Provide the (X, Y) coordinate of the cell's center where the given text is located.  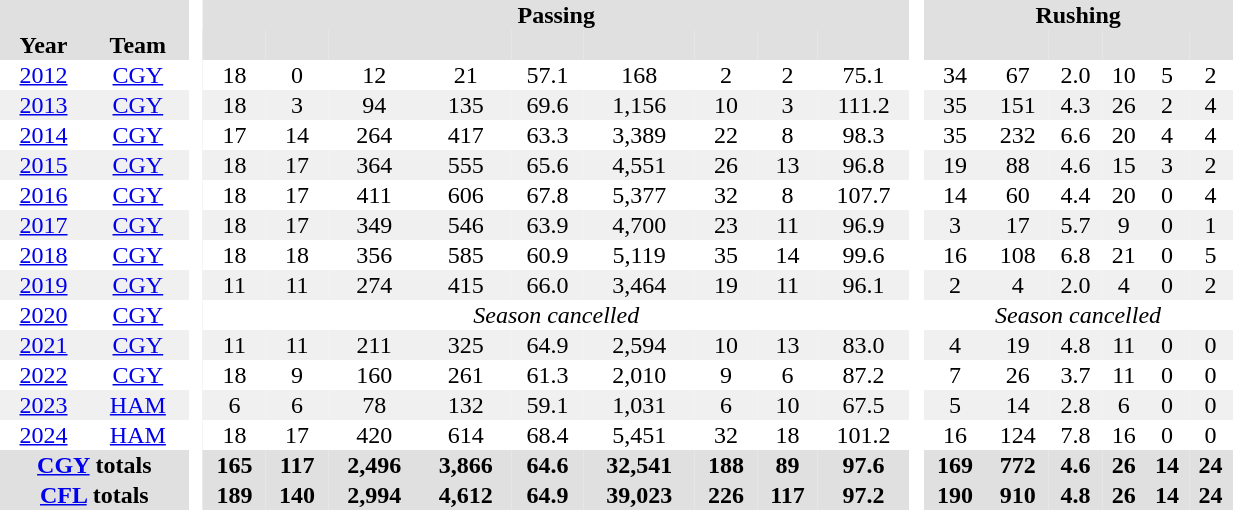
3.7 (1076, 375)
6.8 (1076, 255)
4.3 (1076, 105)
111.2 (864, 105)
226 (726, 495)
87.2 (864, 375)
3,464 (640, 285)
2019 (44, 285)
188 (726, 465)
15 (1124, 165)
5.7 (1076, 225)
3,389 (640, 135)
66.0 (547, 285)
2016 (44, 195)
107.7 (864, 195)
124 (1018, 435)
96.9 (864, 225)
67.8 (547, 195)
63.9 (547, 225)
101.2 (864, 435)
88 (1018, 165)
2,496 (374, 465)
1 (1211, 225)
546 (466, 225)
2015 (44, 165)
417 (466, 135)
57.1 (547, 75)
4,612 (466, 495)
910 (1018, 495)
69.6 (547, 105)
772 (1018, 465)
Passing (556, 15)
356 (374, 255)
325 (466, 345)
78 (374, 405)
261 (466, 375)
83.0 (864, 345)
211 (374, 345)
4.4 (1076, 195)
4,551 (640, 165)
614 (466, 435)
2,994 (374, 495)
2.8 (1076, 405)
39,023 (640, 495)
22 (726, 135)
2018 (44, 255)
2014 (44, 135)
6.6 (1076, 135)
5,377 (640, 195)
264 (374, 135)
60.9 (547, 255)
99.6 (864, 255)
CFL totals (94, 495)
98.3 (864, 135)
1,156 (640, 105)
2024 (44, 435)
65.6 (547, 165)
64.6 (547, 465)
364 (374, 165)
7.8 (1076, 435)
59.1 (547, 405)
75.1 (864, 75)
63.3 (547, 135)
96.8 (864, 165)
3,866 (466, 465)
2023 (44, 405)
415 (466, 285)
2,594 (640, 345)
Year (44, 45)
5,119 (640, 255)
189 (234, 495)
1,031 (640, 405)
97.2 (864, 495)
140 (298, 495)
2022 (44, 375)
135 (466, 105)
67.5 (864, 405)
7 (956, 375)
23 (726, 225)
411 (374, 195)
108 (1018, 255)
168 (640, 75)
585 (466, 255)
555 (466, 165)
2013 (44, 105)
34 (956, 75)
60 (1018, 195)
12 (374, 75)
Rushing (1078, 15)
5,451 (640, 435)
349 (374, 225)
Team (138, 45)
2012 (44, 75)
2020 (44, 315)
169 (956, 465)
94 (374, 105)
96.1 (864, 285)
132 (466, 405)
67 (1018, 75)
420 (374, 435)
97.6 (864, 465)
2,010 (640, 375)
CGY totals (94, 465)
68.4 (547, 435)
61.3 (547, 375)
165 (234, 465)
606 (466, 195)
32,541 (640, 465)
160 (374, 375)
232 (1018, 135)
2017 (44, 225)
151 (1018, 105)
190 (956, 495)
2021 (44, 345)
274 (374, 285)
4,700 (640, 225)
89 (788, 465)
